Provide the (x, y) coordinate of the cell's center where the given text is located.  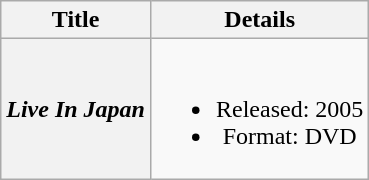
Live In Japan (76, 109)
Released: 2005Format: DVD (259, 109)
Details (259, 20)
Title (76, 20)
